Detect which cell encompasses the target text, then output its [X, Y] center coordinate. 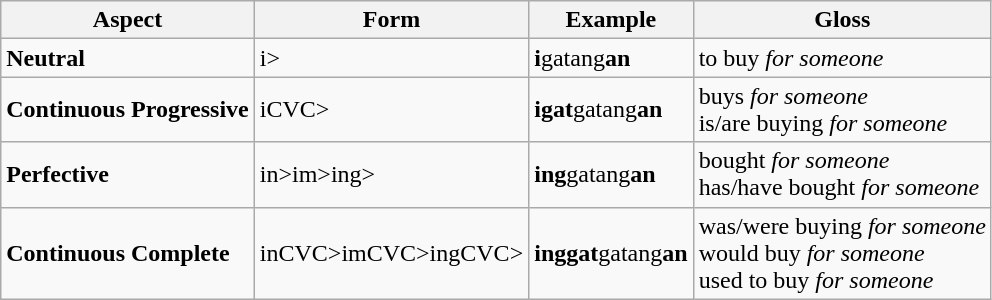
iCVC> [391, 110]
Continuous Progressive [128, 110]
Example [611, 20]
inggatgatangan [611, 253]
inCVC>imCVC>ingCVC> [391, 253]
i> [391, 58]
Perfective [128, 174]
to buy for someone [842, 58]
Aspect [128, 20]
Neutral [128, 58]
Continuous Complete [128, 253]
igatgatangan [611, 110]
in>im>ing> [391, 174]
Form [391, 20]
bought for someonehas/have bought for someone [842, 174]
inggatangan [611, 174]
igatangan [611, 58]
was/were buying for someonewould buy for someoneused to buy for someone [842, 253]
buys for someoneis/are buying for someone [842, 110]
Gloss [842, 20]
